Search for the cell housing the specified text and yield its (x, y) center coordinate. 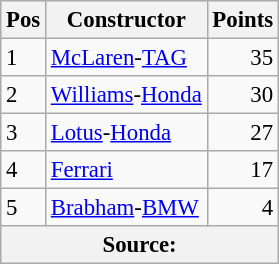
McLaren-TAG (127, 58)
Ferrari (127, 170)
2 (24, 95)
30 (242, 95)
Lotus-Honda (127, 133)
Source: (140, 245)
Points (242, 20)
Brabham-BMW (127, 208)
1 (24, 58)
Pos (24, 20)
Williams-Honda (127, 95)
27 (242, 133)
3 (24, 133)
Constructor (127, 20)
5 (24, 208)
35 (242, 58)
17 (242, 170)
